Capture the cell that displays the provided text and extract its (X, Y) central coordinate. 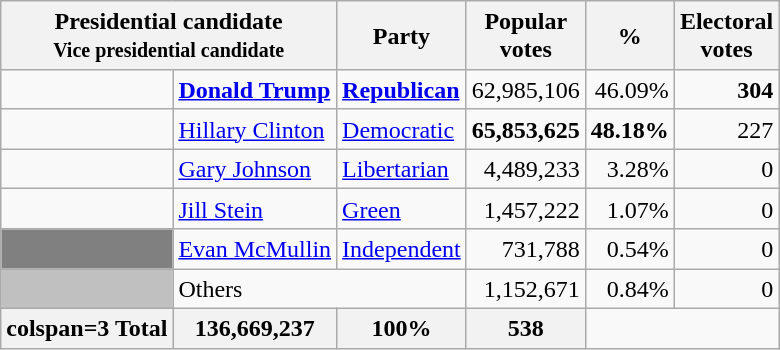
46.09% (630, 89)
Hillary Clinton (255, 129)
304 (726, 89)
1,457,222 (526, 209)
Popularvotes (526, 36)
Presidential candidateVice presidential candidate (169, 36)
Green (402, 209)
Electoralvotes (726, 36)
Republican (402, 89)
Evan McMullin (255, 249)
4,489,233 (526, 169)
Jill Stein (255, 209)
Gary Johnson (255, 169)
731,788 (526, 249)
Party (402, 36)
0.54% (630, 249)
136,669,237 (255, 328)
Independent (402, 249)
538 (526, 328)
Democratic (402, 129)
100% (402, 328)
Others (320, 289)
65,853,625 (526, 129)
227 (726, 129)
62,985,106 (526, 89)
% (630, 36)
Libertarian (402, 169)
0.84% (630, 289)
colspan=3 Total (87, 328)
1.07% (630, 209)
48.18% (630, 129)
3.28% (630, 169)
Donald Trump (255, 89)
1,152,671 (526, 289)
